Provide the (X, Y) coordinate of the cell's center where the given text is located.  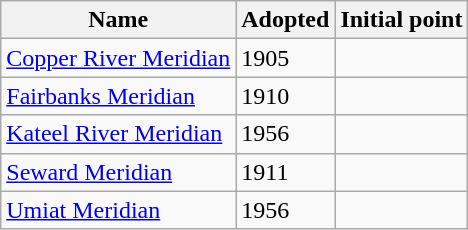
1911 (286, 172)
1905 (286, 58)
Name (118, 20)
Copper River Meridian (118, 58)
Kateel River Meridian (118, 134)
Initial point (402, 20)
Adopted (286, 20)
Seward Meridian (118, 172)
Fairbanks Meridian (118, 96)
1910 (286, 96)
Umiat Meridian (118, 210)
